Locate the cell with the specified text and output its [x, y] center coordinate. 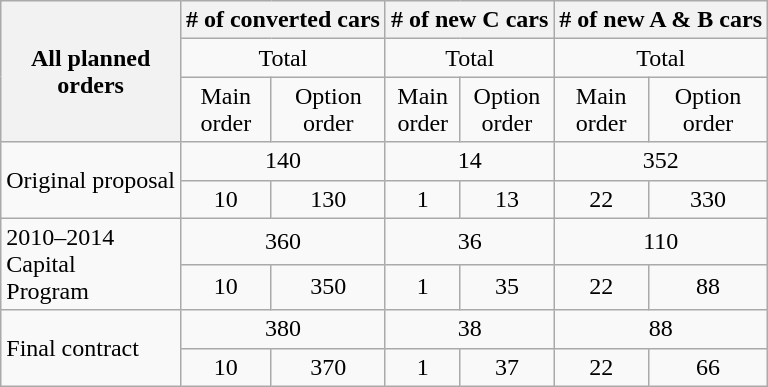
14 [469, 161]
35 [507, 287]
37 [507, 367]
Original proposal [91, 180]
38 [469, 329]
# of new A & B cars [661, 20]
370 [328, 367]
140 [282, 161]
350 [328, 287]
# of converted cars [282, 20]
36 [469, 241]
13 [507, 199]
352 [661, 161]
66 [708, 367]
330 [708, 199]
Final contract [91, 348]
All plannedorders [91, 72]
130 [328, 199]
# of new C cars [469, 20]
110 [661, 241]
360 [282, 241]
2010–2014CapitalProgram [91, 264]
380 [282, 329]
